Find where the given text appears and provide that cell's center as (x, y) coordinate. 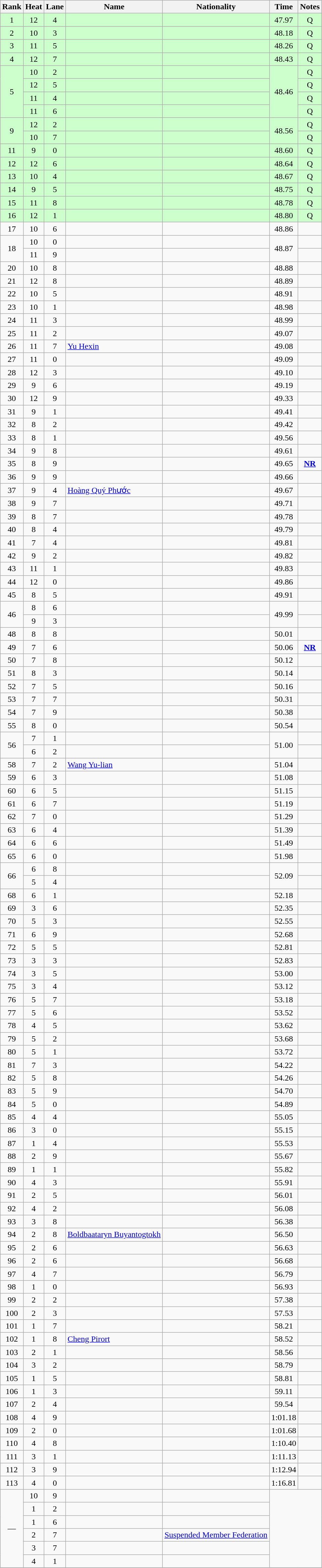
47.97 (284, 20)
48.43 (284, 59)
48.26 (284, 46)
Wang Yu-lian (114, 765)
48 (12, 634)
48.80 (284, 216)
49.33 (284, 399)
56.01 (284, 1195)
14 (12, 190)
49.82 (284, 556)
42 (12, 556)
51.29 (284, 817)
1:16.81 (284, 1483)
57.53 (284, 1313)
50.01 (284, 634)
25 (12, 333)
51.04 (284, 765)
86 (12, 1130)
69 (12, 908)
48.86 (284, 229)
48.56 (284, 131)
82 (12, 1078)
48.75 (284, 190)
49.10 (284, 372)
55.67 (284, 1156)
Nationality (216, 7)
98 (12, 1287)
16 (12, 216)
31 (12, 412)
13 (12, 177)
50.31 (284, 699)
50 (12, 660)
1:01.18 (284, 1417)
100 (12, 1313)
93 (12, 1222)
54.89 (284, 1104)
17 (12, 229)
26 (12, 346)
55.53 (284, 1143)
102 (12, 1339)
49.86 (284, 582)
51.08 (284, 778)
Boldbaataryn Buyantogtokh (114, 1235)
49.61 (284, 451)
96 (12, 1261)
56.79 (284, 1274)
78 (12, 1026)
74 (12, 974)
Hoàng Quý Phước (114, 490)
Rank (12, 7)
39 (12, 517)
107 (12, 1404)
— (12, 1528)
49.41 (284, 412)
113 (12, 1483)
51.00 (284, 745)
91 (12, 1195)
97 (12, 1274)
59.54 (284, 1404)
48.46 (284, 92)
50.12 (284, 660)
51.98 (284, 856)
48.18 (284, 33)
94 (12, 1235)
48.89 (284, 281)
60 (12, 791)
20 (12, 268)
48.98 (284, 307)
49.91 (284, 595)
56.63 (284, 1248)
Cheng Pirort (114, 1339)
55.91 (284, 1182)
77 (12, 1013)
84 (12, 1104)
1:10.40 (284, 1443)
99 (12, 1300)
52.81 (284, 947)
68 (12, 895)
62 (12, 817)
44 (12, 582)
49.83 (284, 569)
75 (12, 987)
51.49 (284, 843)
92 (12, 1209)
108 (12, 1417)
49 (12, 647)
52.55 (284, 921)
80 (12, 1052)
21 (12, 281)
109 (12, 1430)
56.68 (284, 1261)
53.12 (284, 987)
27 (12, 359)
38 (12, 504)
48.78 (284, 203)
50.06 (284, 647)
87 (12, 1143)
30 (12, 399)
49.19 (284, 386)
49.08 (284, 346)
88 (12, 1156)
49.71 (284, 504)
55.82 (284, 1169)
1:01.68 (284, 1430)
45 (12, 595)
48.87 (284, 248)
49.56 (284, 438)
52.09 (284, 875)
56.50 (284, 1235)
56 (12, 745)
79 (12, 1039)
101 (12, 1326)
70 (12, 921)
58.52 (284, 1339)
49.66 (284, 477)
55.05 (284, 1117)
53.72 (284, 1052)
51.15 (284, 791)
89 (12, 1169)
106 (12, 1391)
104 (12, 1365)
53.52 (284, 1013)
55.15 (284, 1130)
1:12.94 (284, 1470)
15 (12, 203)
95 (12, 1248)
59.11 (284, 1391)
33 (12, 438)
48.88 (284, 268)
48.91 (284, 294)
59 (12, 778)
65 (12, 856)
58.81 (284, 1378)
50.14 (284, 673)
49.65 (284, 464)
58 (12, 765)
50.16 (284, 686)
52.68 (284, 934)
Suspended Member Federation (216, 1535)
90 (12, 1182)
112 (12, 1470)
63 (12, 830)
72 (12, 947)
58.21 (284, 1326)
Heat (34, 7)
57.38 (284, 1300)
48.67 (284, 177)
52 (12, 686)
34 (12, 451)
46 (12, 614)
48.64 (284, 164)
66 (12, 875)
49.99 (284, 614)
49.81 (284, 543)
52.35 (284, 908)
49.09 (284, 359)
56.08 (284, 1209)
81 (12, 1065)
22 (12, 294)
Yu Hexin (114, 346)
37 (12, 490)
110 (12, 1443)
23 (12, 307)
103 (12, 1352)
32 (12, 425)
51 (12, 673)
50.38 (284, 712)
53.68 (284, 1039)
56.93 (284, 1287)
73 (12, 960)
49.78 (284, 517)
51.39 (284, 830)
76 (12, 1000)
41 (12, 543)
53.18 (284, 1000)
54.22 (284, 1065)
58.79 (284, 1365)
40 (12, 530)
43 (12, 569)
48.60 (284, 150)
58.56 (284, 1352)
49.79 (284, 530)
49.07 (284, 333)
1:11.13 (284, 1457)
54 (12, 712)
52.18 (284, 895)
53.62 (284, 1026)
71 (12, 934)
Notes (310, 7)
111 (12, 1457)
49.67 (284, 490)
49.42 (284, 425)
48.99 (284, 320)
50.54 (284, 726)
Name (114, 7)
28 (12, 372)
Lane (55, 7)
54.26 (284, 1078)
83 (12, 1091)
53 (12, 699)
56.38 (284, 1222)
105 (12, 1378)
53.00 (284, 974)
61 (12, 804)
55 (12, 726)
29 (12, 386)
36 (12, 477)
52.83 (284, 960)
54.70 (284, 1091)
35 (12, 464)
18 (12, 248)
Time (284, 7)
64 (12, 843)
24 (12, 320)
51.19 (284, 804)
85 (12, 1117)
